Capture the cell that displays the provided text and extract its (X, Y) central coordinate. 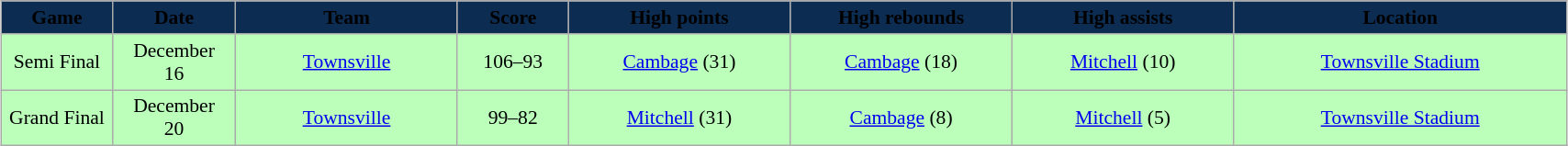
Mitchell (31) (679, 118)
99–82 (512, 118)
Grand Final (57, 118)
High points (679, 17)
Score (512, 17)
Cambage (31) (679, 62)
Team (347, 17)
December 16 (174, 62)
Location (1400, 17)
Cambage (8) (902, 118)
High rebounds (902, 17)
Cambage (18) (902, 62)
December 20 (174, 118)
Date (174, 17)
Semi Final (57, 62)
106–93 (512, 62)
Mitchell (10) (1123, 62)
Game (57, 17)
High assists (1123, 17)
Mitchell (5) (1123, 118)
